Capture the cell that displays the provided text and extract its [x, y] central coordinate. 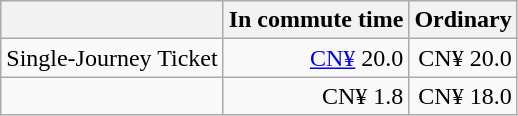
Ordinary [463, 20]
Single-Journey Ticket [112, 58]
CN¥ 1.8 [316, 96]
CN¥ 18.0 [463, 96]
In commute time [316, 20]
